From the cell containing the given text, extract its center point as (x, y) coordinate. 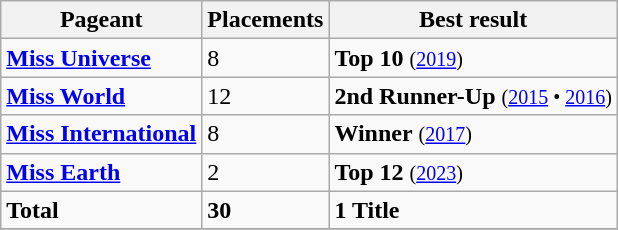
2 (266, 172)
1 Title (474, 210)
Winner (2017) (474, 134)
Total (102, 210)
2nd Runner-Up (2015 • 2016) (474, 96)
Placements (266, 20)
Pageant (102, 20)
Top 12 (2023) (474, 172)
Miss International (102, 134)
Miss Earth (102, 172)
Miss Universe (102, 58)
Best result (474, 20)
12 (266, 96)
Top 10 (2019) (474, 58)
Miss World (102, 96)
30 (266, 210)
